Locate the cell with the specified text and output its (x, y) center coordinate. 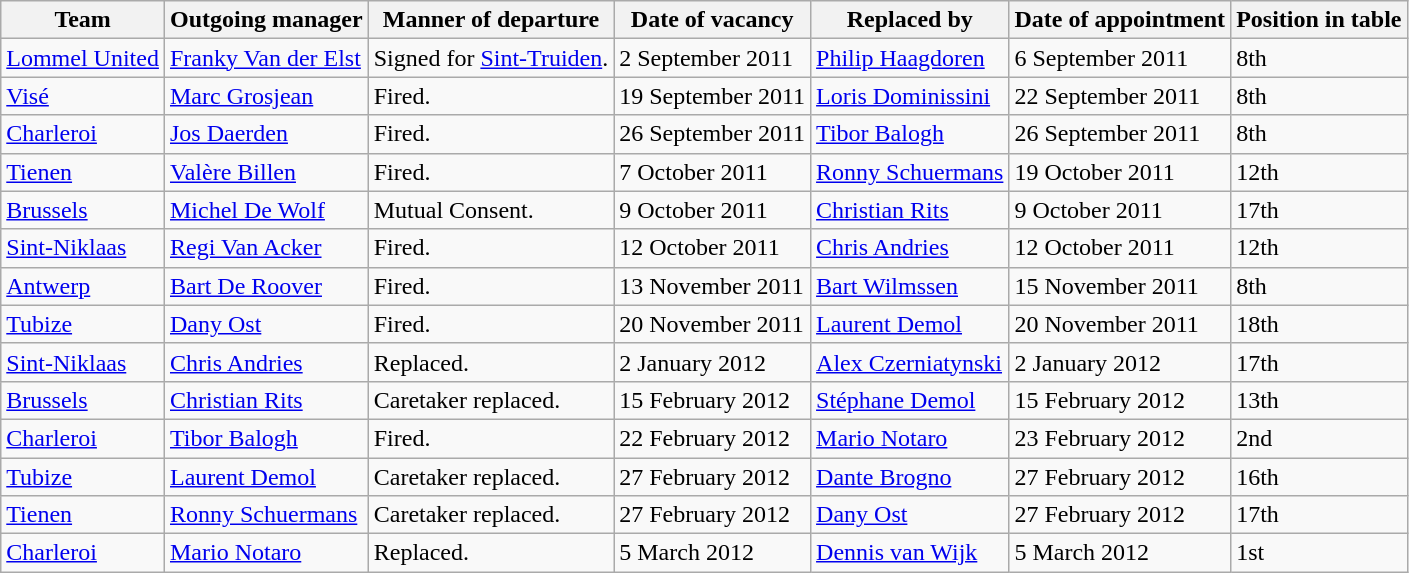
Jos Daerden (266, 134)
22 February 2012 (712, 438)
Mutual Consent. (491, 210)
1st (1319, 553)
Dennis van Wijk (910, 553)
2 September 2011 (712, 58)
Valère Billen (266, 172)
Outgoing manager (266, 20)
23 February 2012 (1120, 438)
Michel De Wolf (266, 210)
22 September 2011 (1120, 96)
15 November 2011 (1120, 286)
Loris Dominissini (910, 96)
Bart De Roover (266, 286)
19 September 2011 (712, 96)
Philip Haagdoren (910, 58)
Dante Brogno (910, 477)
Antwerp (83, 286)
6 September 2011 (1120, 58)
Signed for Sint-Truiden. (491, 58)
2nd (1319, 438)
13 November 2011 (712, 286)
Franky Van der Elst (266, 58)
Visé (83, 96)
Bart Wilmssen (910, 286)
7 October 2011 (712, 172)
Date of appointment (1120, 20)
Replaced by (910, 20)
19 October 2011 (1120, 172)
Stéphane Demol (910, 400)
13th (1319, 400)
18th (1319, 324)
Lommel United (83, 58)
Regi Van Acker (266, 248)
Position in table (1319, 20)
Manner of departure (491, 20)
Team (83, 20)
Marc Grosjean (266, 96)
Alex Czerniatynski (910, 362)
Date of vacancy (712, 20)
16th (1319, 477)
